Locate the cell with the specified text and output its (x, y) center coordinate. 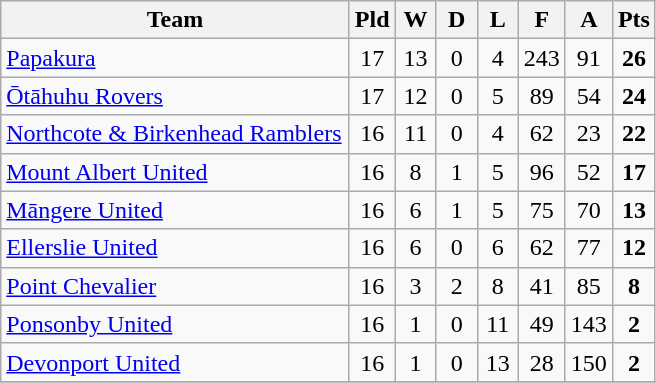
70 (588, 210)
22 (634, 134)
49 (542, 324)
Devonport United (176, 362)
Northcote & Birkenhead Ramblers (176, 134)
54 (588, 96)
96 (542, 172)
Ellerslie United (176, 248)
85 (588, 286)
Mount Albert United (176, 172)
Papakura (176, 58)
Pld (372, 20)
A (588, 20)
3 (416, 286)
W (416, 20)
Point Chevalier (176, 286)
Ōtāhuhu Rovers (176, 96)
52 (588, 172)
Ponsonby United (176, 324)
77 (588, 248)
Team (176, 20)
26 (634, 58)
91 (588, 58)
143 (588, 324)
28 (542, 362)
Pts (634, 20)
41 (542, 286)
L (498, 20)
Māngere United (176, 210)
243 (542, 58)
F (542, 20)
23 (588, 134)
150 (588, 362)
75 (542, 210)
D (456, 20)
89 (542, 96)
24 (634, 96)
